Return the (x, y) coordinate for the center point of the cell that contains the specified text.  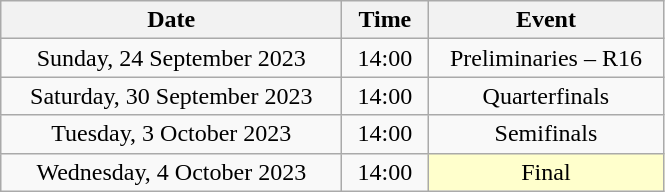
Semifinals (546, 134)
Date (172, 20)
Event (546, 20)
Quarterfinals (546, 96)
Sunday, 24 September 2023 (172, 58)
Wednesday, 4 October 2023 (172, 172)
Tuesday, 3 October 2023 (172, 134)
Final (546, 172)
Preliminaries – R16 (546, 58)
Saturday, 30 September 2023 (172, 96)
Time (385, 20)
